Return (x, y) of the center of cell containing provided text 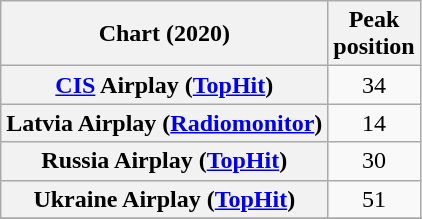
Russia Airplay (TopHit) (164, 161)
Peakposition (374, 34)
51 (374, 199)
Chart (2020) (164, 34)
Latvia Airplay (Radiomonitor) (164, 123)
Ukraine Airplay (TopHit) (164, 199)
14 (374, 123)
34 (374, 85)
30 (374, 161)
CIS Airplay (TopHit) (164, 85)
